Scan for the cell matching the given text and deliver its (x, y) coordinate at center. 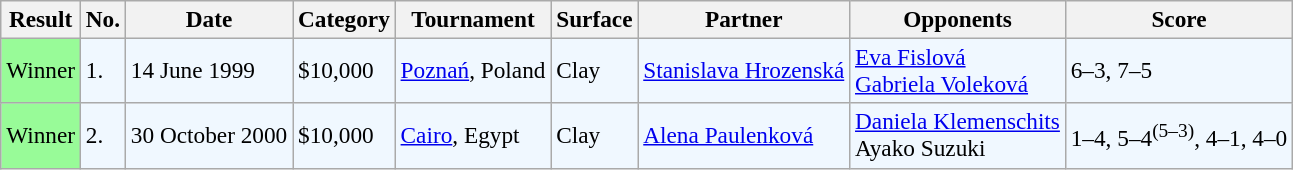
Cairo, Egypt (473, 136)
Score (1178, 19)
Result (41, 19)
Daniela Klemenschits Ayako Suzuki (958, 136)
Poznań, Poland (473, 70)
30 October 2000 (208, 136)
Eva Fislová Gabriela Voleková (958, 70)
1–4, 5–4(5–3), 4–1, 4–0 (1178, 136)
No. (102, 19)
Opponents (958, 19)
Surface (594, 19)
Alena Paulenková (744, 136)
14 June 1999 (208, 70)
Tournament (473, 19)
Category (344, 19)
Date (208, 19)
1. (102, 70)
Partner (744, 19)
2. (102, 136)
6–3, 7–5 (1178, 70)
Stanislava Hrozenská (744, 70)
